Search for the cell housing the specified text and yield its (X, Y) center coordinate. 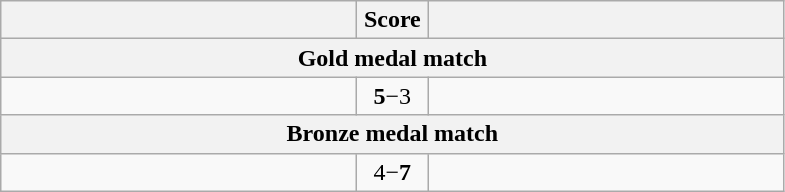
Gold medal match (392, 58)
4−7 (392, 172)
Score (392, 20)
5−3 (392, 96)
Bronze medal match (392, 134)
